Locate the cell with the specified text and output its [X, Y] center coordinate. 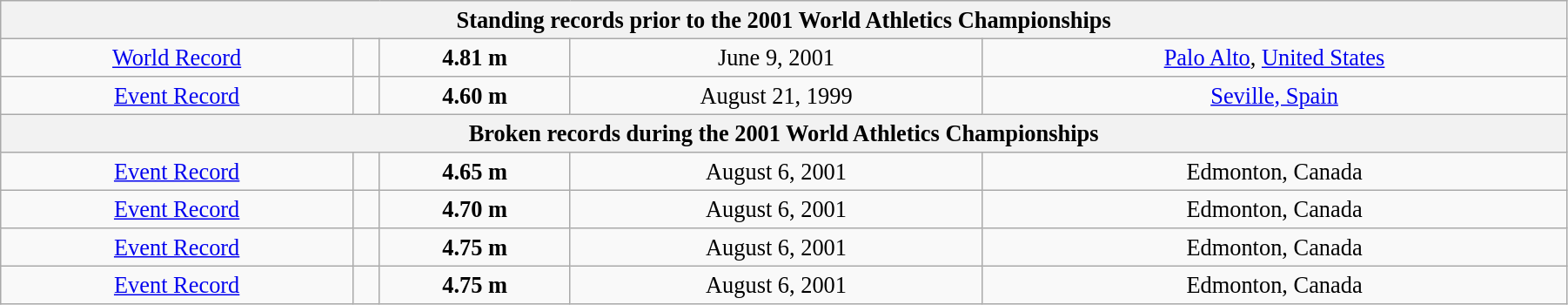
4.65 m [475, 172]
June 9, 2001 [776, 58]
World Record [178, 58]
August 21, 1999 [776, 95]
Broken records during the 2001 World Athletics Championships [784, 133]
Seville, Spain [1275, 95]
Palo Alto, United States [1275, 58]
4.70 m [475, 209]
4.60 m [475, 95]
4.81 m [475, 58]
Standing records prior to the 2001 World Athletics Championships [784, 19]
